From the cell containing the given text, extract its center point as (X, Y) coordinate. 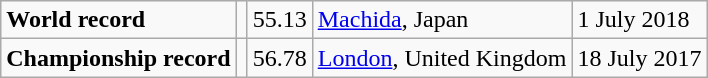
London, United Kingdom (442, 58)
18 July 2017 (640, 58)
Machida, Japan (442, 20)
World record (118, 20)
56.78 (280, 58)
Championship record (118, 58)
55.13 (280, 20)
1 July 2018 (640, 20)
